Find where the given text appears and provide that cell's center as (X, Y) coordinate. 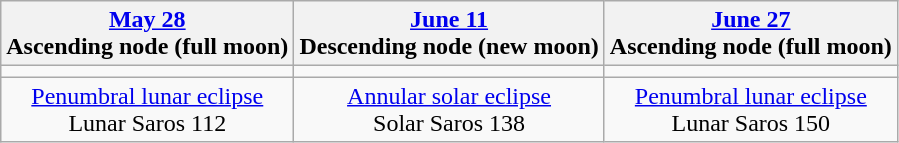
Penumbral lunar eclipseLunar Saros 150 (750, 110)
June 27Ascending node (full moon) (750, 34)
Penumbral lunar eclipseLunar Saros 112 (148, 110)
May 28Ascending node (full moon) (148, 34)
Annular solar eclipseSolar Saros 138 (449, 110)
June 11Descending node (new moon) (449, 34)
